Capture the cell that displays the provided text and extract its (x, y) central coordinate. 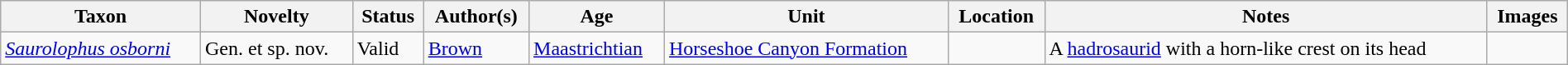
Location (996, 17)
Gen. et sp. nov. (277, 48)
Brown (476, 48)
Images (1527, 17)
Unit (807, 17)
Maastrichtian (597, 48)
Horseshoe Canyon Formation (807, 48)
Notes (1265, 17)
Taxon (101, 17)
A hadrosaurid with a horn-like crest on its head (1265, 48)
Author(s) (476, 17)
Saurolophus osborni (101, 48)
Novelty (277, 17)
Age (597, 17)
Valid (388, 48)
Status (388, 17)
